Extract the [x, y] coordinate from the center of the cell holding the provided text.  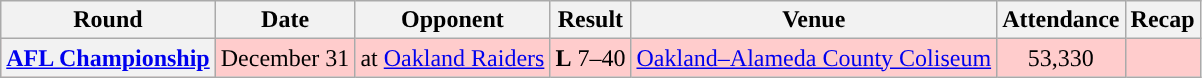
AFL Championship [108, 58]
at Oakland Raiders [452, 58]
53,330 [1061, 58]
December 31 [285, 58]
Venue [814, 20]
Recap [1162, 20]
Result [590, 20]
L 7–40 [590, 58]
Opponent [452, 20]
Oakland–Alameda County Coliseum [814, 58]
Attendance [1061, 20]
Round [108, 20]
Date [285, 20]
